For the text-containing cell, return its midpoint in (X, Y) coordinate format. 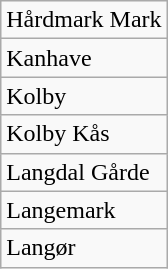
Hårdmark Mark (84, 20)
Kolby Kås (84, 134)
Langemark (84, 210)
Kanhave (84, 58)
Kolby (84, 96)
Langør (84, 248)
Langdal Gårde (84, 172)
